Scan for the cell matching the given text and deliver its [X, Y] coordinate at center. 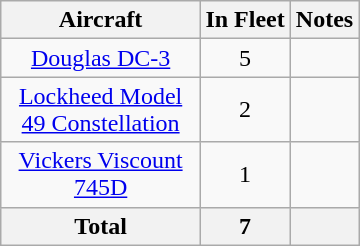
Lockheed Model 49 Constellation [100, 110]
In Fleet [245, 20]
Vickers Viscount 745D [100, 174]
Douglas DC-3 [100, 58]
Notes [324, 20]
Aircraft [100, 20]
7 [245, 226]
5 [245, 58]
Total [100, 226]
1 [245, 174]
2 [245, 110]
